Extract the (x, y) coordinate from the center of the cell holding the provided text.  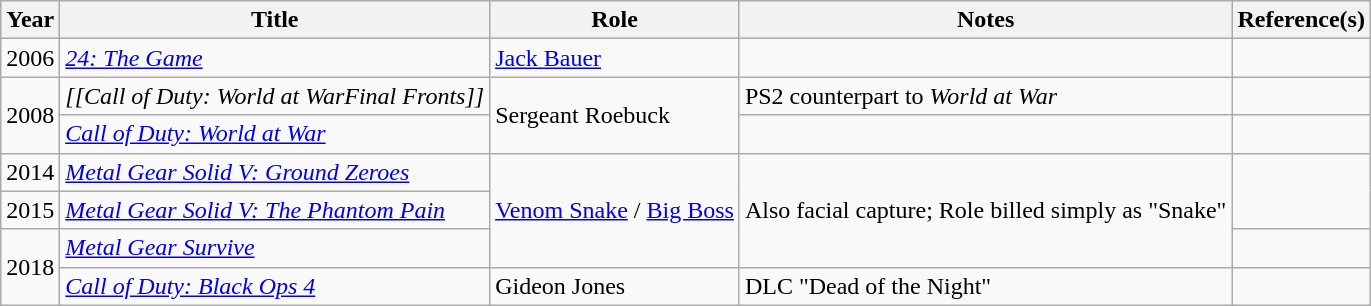
Gideon Jones (615, 286)
PS2 counterpart to World at War (986, 96)
2008 (30, 115)
Title (275, 20)
Call of Duty: World at War (275, 134)
Jack Bauer (615, 58)
Call of Duty: Black Ops 4 (275, 286)
Metal Gear Survive (275, 248)
Year (30, 20)
Role (615, 20)
Metal Gear Solid V: Ground Zeroes (275, 172)
Notes (986, 20)
2018 (30, 267)
Reference(s) (1302, 20)
Venom Snake / Big Boss (615, 210)
2006 (30, 58)
2015 (30, 210)
[[Call of Duty: World at WarFinal Fronts]] (275, 96)
DLC "Dead of the Night" (986, 286)
2014 (30, 172)
Sergeant Roebuck (615, 115)
24: The Game (275, 58)
Metal Gear Solid V: The Phantom Pain (275, 210)
Also facial capture; Role billed simply as "Snake" (986, 210)
